Provide the [x, y] coordinate of the cell's center where the given text is located.  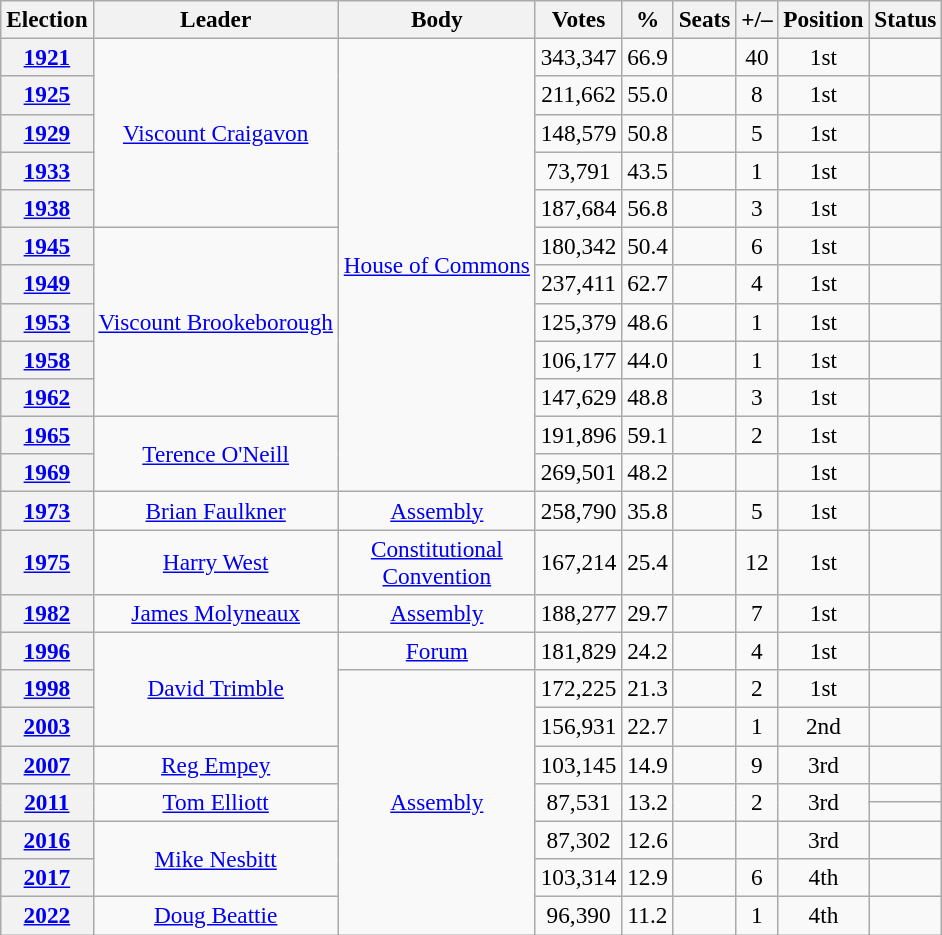
50.8 [648, 133]
66.9 [648, 57]
2007 [47, 764]
55.0 [648, 95]
56.8 [648, 208]
25.4 [648, 562]
Constitutional Convention [436, 562]
87,302 [578, 840]
40 [757, 57]
180,342 [578, 246]
22.7 [648, 726]
1949 [47, 284]
8 [757, 95]
24.2 [648, 651]
12 [757, 562]
172,225 [578, 689]
Brian Faulkner [216, 510]
Doug Beattie [216, 915]
29.7 [648, 613]
1938 [47, 208]
343,347 [578, 57]
% [648, 19]
59.1 [648, 435]
1962 [47, 397]
48.2 [648, 473]
2016 [47, 840]
2003 [47, 726]
50.4 [648, 246]
87,531 [578, 802]
147,629 [578, 397]
Viscount Brookeborough [216, 322]
2nd [824, 726]
Viscount Craigavon [216, 132]
48.6 [648, 322]
Mike Nesbitt [216, 859]
106,177 [578, 359]
1921 [47, 57]
62.7 [648, 284]
125,379 [578, 322]
1973 [47, 510]
181,829 [578, 651]
188,277 [578, 613]
Reg Empey [216, 764]
73,791 [578, 170]
269,501 [578, 473]
1965 [47, 435]
House of Commons [436, 264]
1945 [47, 246]
258,790 [578, 510]
14.9 [648, 764]
103,145 [578, 764]
1933 [47, 170]
Harry West [216, 562]
Tom Elliott [216, 802]
13.2 [648, 802]
1975 [47, 562]
7 [757, 613]
1996 [47, 651]
1969 [47, 473]
1998 [47, 689]
12.9 [648, 877]
James Molyneaux [216, 613]
1925 [47, 95]
11.2 [648, 915]
35.8 [648, 510]
1982 [47, 613]
1953 [47, 322]
103,314 [578, 877]
Leader [216, 19]
48.8 [648, 397]
Position [824, 19]
+/– [757, 19]
Terence O'Neill [216, 454]
44.0 [648, 359]
2022 [47, 915]
Forum [436, 651]
21.3 [648, 689]
1929 [47, 133]
96,390 [578, 915]
237,411 [578, 284]
Status [906, 19]
211,662 [578, 95]
David Trimble [216, 688]
43.5 [648, 170]
187,684 [578, 208]
Seats [704, 19]
Body [436, 19]
2017 [47, 877]
Election [47, 19]
167,214 [578, 562]
2011 [47, 802]
191,896 [578, 435]
12.6 [648, 840]
1958 [47, 359]
148,579 [578, 133]
Votes [578, 19]
9 [757, 764]
156,931 [578, 726]
